Scan for the cell matching the given text and deliver its [X, Y] coordinate at center. 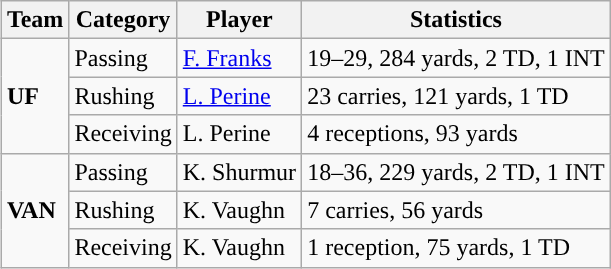
19–29, 284 yards, 2 TD, 1 INT [456, 58]
VAN [35, 210]
Statistics [456, 20]
F. Franks [239, 58]
K. Shurmur [239, 172]
UF [35, 96]
7 carries, 56 yards [456, 210]
Category [123, 20]
Team [35, 20]
23 carries, 121 yards, 1 TD [456, 96]
Player [239, 20]
1 reception, 75 yards, 1 TD [456, 248]
18–36, 229 yards, 2 TD, 1 INT [456, 172]
4 receptions, 93 yards [456, 134]
